Pinpoint the cell where the given text exists, returning its [X, Y] midpoint coordinate. 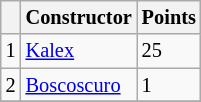
Kalex [79, 51]
Constructor [79, 17]
Boscoscuro [79, 85]
2 [11, 85]
Points [169, 17]
25 [169, 51]
